Find where the given text appears and provide that cell's center as [x, y] coordinate. 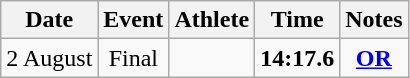
Final [134, 58]
Notes [374, 20]
Athlete [212, 20]
Time [298, 20]
14:17.6 [298, 58]
Event [134, 20]
Date [50, 20]
OR [374, 58]
2 August [50, 58]
